Provide the (x, y) coordinate of the cell's center where the given text is located.  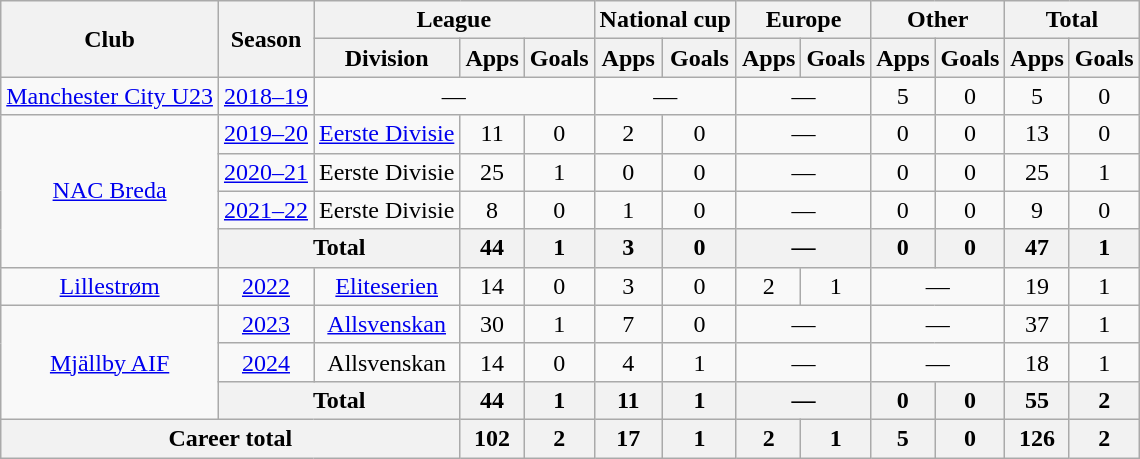
2024 (266, 362)
Career total (230, 438)
55 (1037, 400)
Club (110, 39)
30 (492, 324)
9 (1037, 210)
17 (628, 438)
2021–22 (266, 210)
League (454, 20)
37 (1037, 324)
19 (1037, 286)
NAC Breda (110, 191)
Europe (803, 20)
Lillestrøm (110, 286)
13 (1037, 134)
7 (628, 324)
Division (387, 58)
8 (492, 210)
126 (1037, 438)
2022 (266, 286)
Other (938, 20)
18 (1037, 362)
Season (266, 39)
Mjällby AIF (110, 362)
2019–20 (266, 134)
4 (628, 362)
2023 (266, 324)
National cup (665, 20)
Eliteserien (387, 286)
Manchester City U23 (110, 96)
2020–21 (266, 172)
2018–19 (266, 96)
47 (1037, 248)
102 (492, 438)
